Detect which cell encompasses the target text, then output its [x, y] center coordinate. 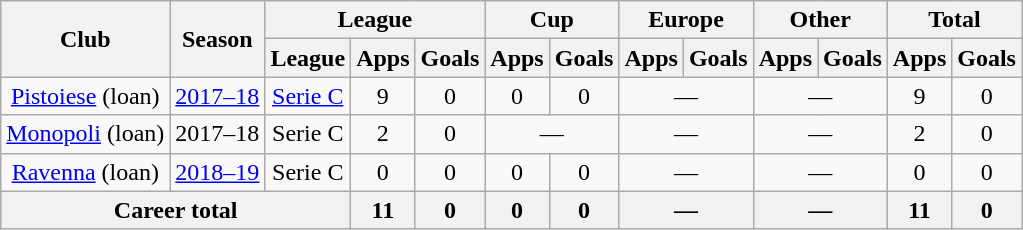
Career total [176, 210]
Ravenna (loan) [86, 172]
Other [820, 20]
Monopoli (loan) [86, 134]
Europe [686, 20]
Season [218, 39]
Total [954, 20]
Pistoiese (loan) [86, 96]
Cup [552, 20]
Club [86, 39]
2018–19 [218, 172]
